Return the (X, Y) coordinate for the center point of the cell that contains the specified text.  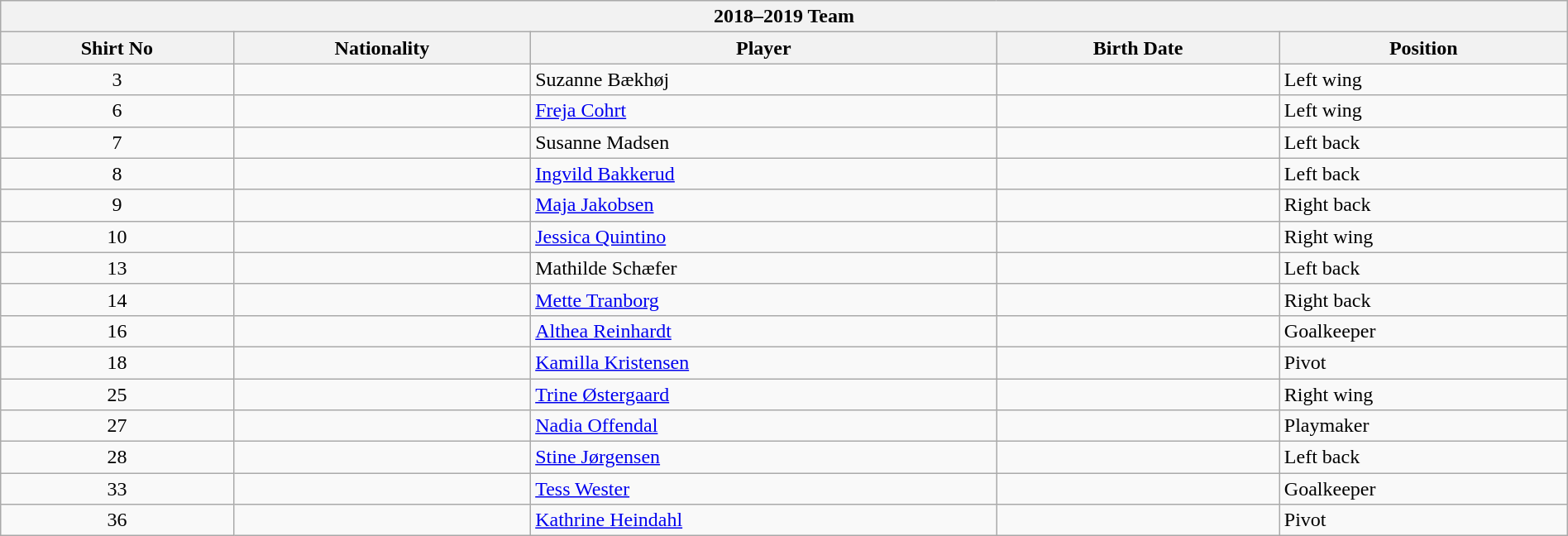
Suzanne Bækhøj (764, 79)
Mette Tranborg (764, 299)
Mathilde Schæfer (764, 268)
16 (117, 331)
Tess Wester (764, 489)
27 (117, 426)
Shirt No (117, 48)
13 (117, 268)
Maja Jakobsen (764, 205)
28 (117, 457)
Nationality (382, 48)
Jessica Quintino (764, 237)
9 (117, 205)
Position (1423, 48)
14 (117, 299)
3 (117, 79)
Nadia Offendal (764, 426)
Player (764, 48)
8 (117, 174)
Trine Østergaard (764, 395)
Althea Reinhardt (764, 331)
Ingvild Bakkerud (764, 174)
6 (117, 111)
25 (117, 395)
2018–2019 Team (784, 17)
Playmaker (1423, 426)
Stine Jørgensen (764, 457)
36 (117, 520)
18 (117, 362)
10 (117, 237)
7 (117, 142)
Kamilla Kristensen (764, 362)
Birth Date (1138, 48)
33 (117, 489)
Kathrine Heindahl (764, 520)
Susanne Madsen (764, 142)
Freja Cohrt (764, 111)
